Capture the cell that displays the provided text and extract its [X, Y] central coordinate. 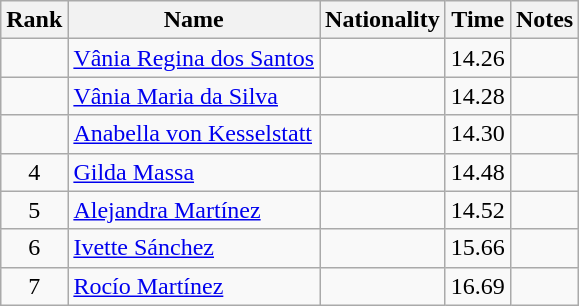
Notes [544, 20]
Vânia Maria da Silva [194, 96]
Vânia Regina dos Santos [194, 58]
Nationality [383, 20]
Rocío Martínez [194, 286]
14.52 [478, 210]
16.69 [478, 286]
14.48 [478, 172]
15.66 [478, 248]
Name [194, 20]
14.30 [478, 134]
5 [34, 210]
Ivette Sánchez [194, 248]
6 [34, 248]
Time [478, 20]
4 [34, 172]
7 [34, 286]
Rank [34, 20]
Anabella von Kesselstatt [194, 134]
Alejandra Martínez [194, 210]
Gilda Massa [194, 172]
14.26 [478, 58]
14.28 [478, 96]
